Return the (x, y) coordinate for the center point of the cell that contains the specified text.  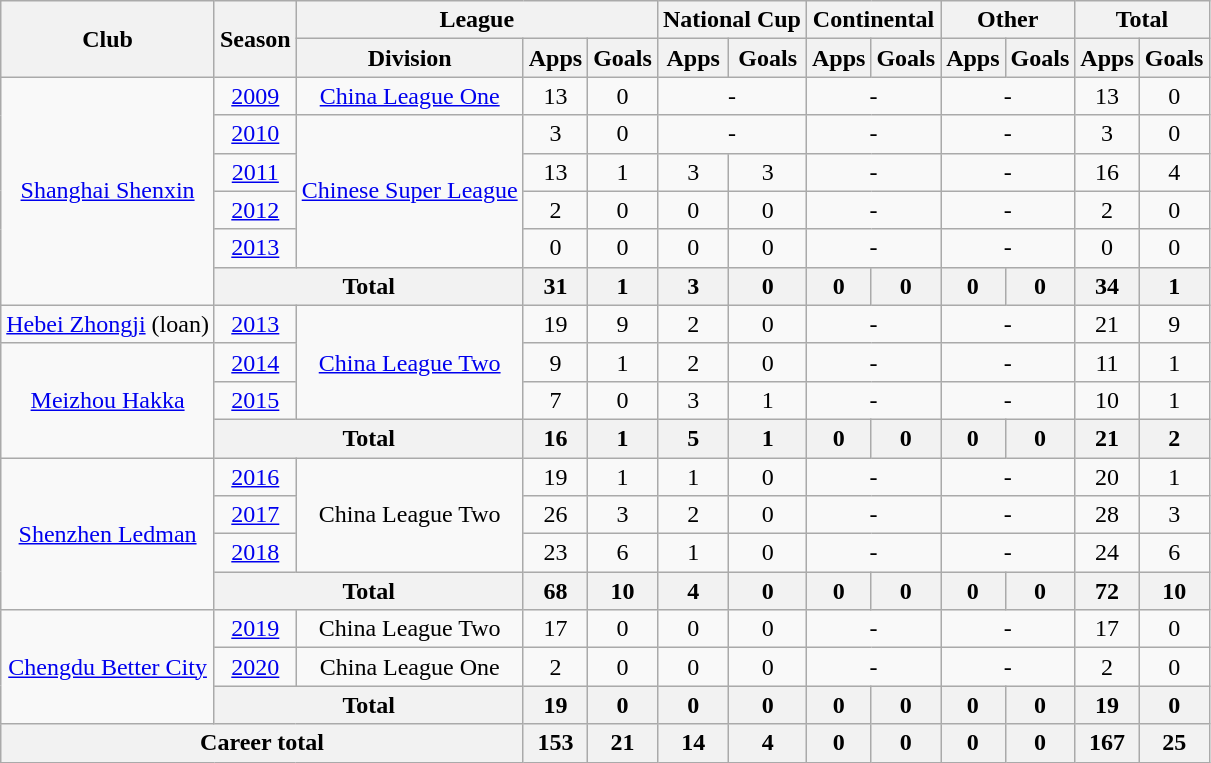
72 (1107, 591)
2018 (255, 553)
2019 (255, 629)
28 (1107, 515)
25 (1174, 743)
167 (1107, 743)
2009 (255, 96)
2015 (255, 400)
Division (410, 58)
11 (1107, 362)
2011 (255, 172)
14 (693, 743)
National Cup (732, 20)
26 (555, 515)
Club (108, 39)
24 (1107, 553)
Chinese Super League (410, 191)
2014 (255, 362)
Continental (873, 20)
153 (555, 743)
68 (555, 591)
31 (555, 286)
23 (555, 553)
Career total (262, 743)
20 (1107, 477)
2017 (255, 515)
2016 (255, 477)
Shenzhen Ledman (108, 534)
2020 (255, 667)
Hebei Zhongji (loan) (108, 324)
Season (255, 39)
Shanghai Shenxin (108, 191)
Chengdu Better City (108, 667)
34 (1107, 286)
Other (1008, 20)
2010 (255, 134)
7 (555, 400)
5 (693, 438)
2012 (255, 210)
Meizhou Hakka (108, 400)
League (476, 20)
